Detect which cell encompasses the target text, then output its [x, y] center coordinate. 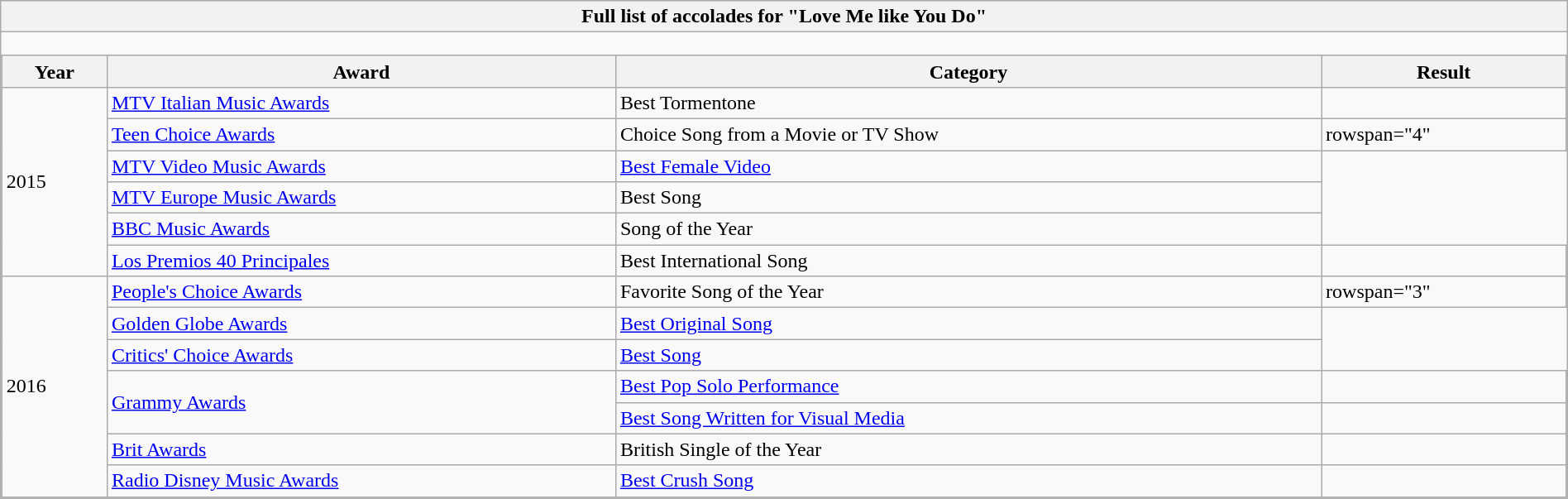
MTV Europe Music Awards [361, 198]
Best Original Song [968, 324]
MTV Video Music Awards [361, 166]
Award [361, 71]
Best Crush Song [968, 481]
2015 [55, 181]
rowspan="4" [1444, 134]
Best International Song [968, 261]
Song of the Year [968, 229]
MTV Italian Music Awards [361, 103]
British Single of the Year [968, 449]
Best Pop Solo Performance [968, 386]
BBC Music Awards [361, 229]
Brit Awards [361, 449]
Best Tormentone [968, 103]
Radio Disney Music Awards [361, 481]
Choice Song from a Movie or TV Show [968, 134]
Teen Choice Awards [361, 134]
Critics' Choice Awards [361, 355]
Year [55, 71]
Grammy Awards [361, 402]
2016 [55, 386]
Best Song Written for Visual Media [968, 418]
Full list of accolades for "Love Me like You Do" [784, 17]
rowspan="3" [1444, 292]
Los Premios 40 Principales [361, 261]
Favorite Song of the Year [968, 292]
Result [1444, 71]
Best Female Video [968, 166]
Category [968, 71]
Golden Globe Awards [361, 324]
People's Choice Awards [361, 292]
